Provide the (X, Y) coordinate of the cell's center where the given text is located.  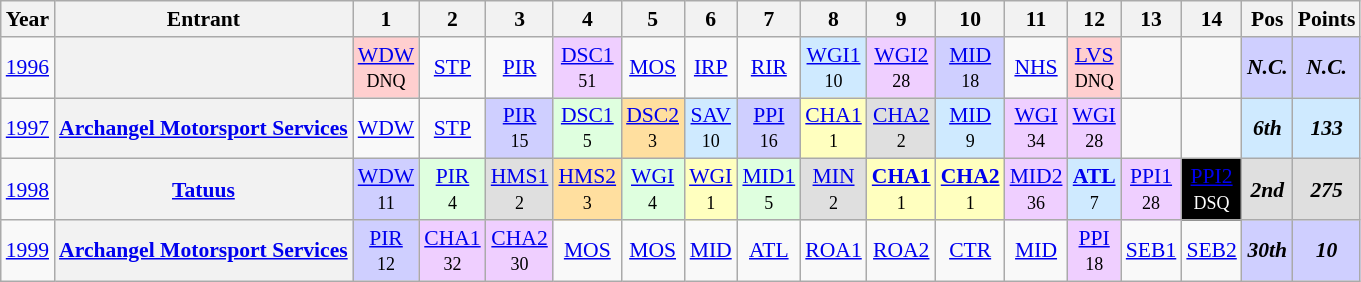
WDW11 (386, 190)
6th (1268, 128)
8 (834, 19)
14 (1212, 19)
30th (1268, 250)
9 (902, 19)
Pos (1268, 19)
Entrant (204, 19)
SAV10 (710, 128)
WGI4 (652, 190)
12 (1094, 19)
RIR (768, 68)
Year (28, 19)
Points (1327, 19)
WDWDNQ (386, 68)
ROA2 (902, 250)
MID18 (970, 68)
SEB1 (1152, 250)
LVSDNQ (1094, 68)
4 (587, 19)
7 (768, 19)
133 (1327, 128)
11 (1036, 19)
MID9 (970, 128)
6 (710, 19)
WDW (386, 128)
WGI34 (1036, 128)
ATL7 (1094, 190)
ROA1 (834, 250)
MID15 (768, 190)
CHA21 (970, 190)
PIR12 (386, 250)
2nd (1268, 190)
MIN2 (834, 190)
PIR (520, 68)
3 (520, 19)
HMS12 (520, 190)
275 (1327, 190)
DSC23 (652, 128)
WGI1 (710, 190)
SEB2 (1212, 250)
WGI28 (1094, 128)
2 (452, 19)
PPI16 (768, 128)
WGI110 (834, 68)
DSC151 (587, 68)
Tatuus (204, 190)
CHA22 (902, 128)
CHA132 (452, 250)
PPI2DSQ (1212, 190)
ATL (768, 250)
5 (652, 19)
1997 (28, 128)
13 (1152, 19)
IRP (710, 68)
NHS (1036, 68)
CTR (970, 250)
MID236 (1036, 190)
PIR15 (520, 128)
PPI18 (1094, 250)
WGI228 (902, 68)
DSC15 (587, 128)
1996 (28, 68)
1 (386, 19)
HMS23 (587, 190)
CHA230 (520, 250)
1998 (28, 190)
PPI128 (1152, 190)
PIR4 (452, 190)
1999 (28, 250)
